From the cell containing the given text, extract its center point as (x, y) coordinate. 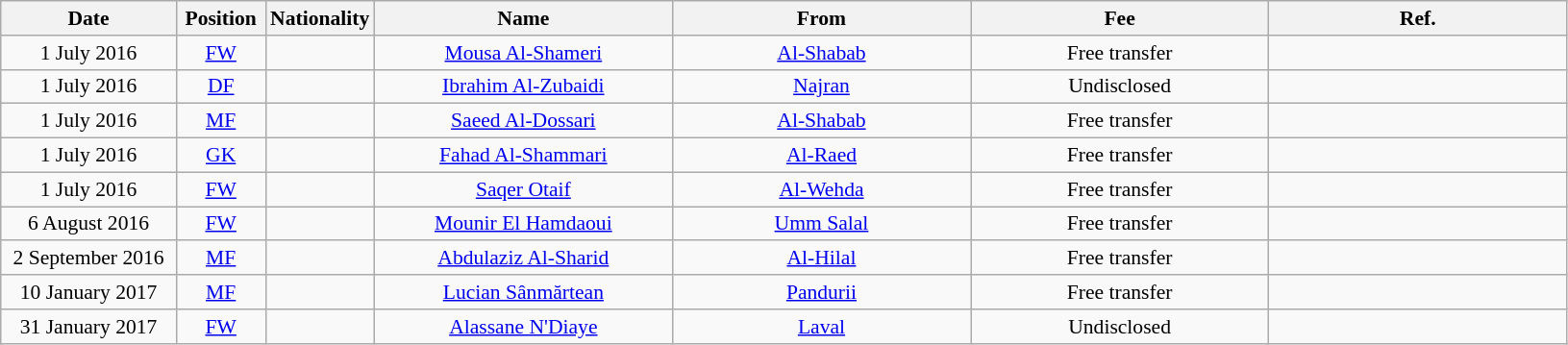
Lucian Sânmărtean (523, 292)
Laval (821, 327)
Abdulaziz Al-Sharid (523, 259)
Ref. (1418, 18)
Name (523, 18)
Saeed Al-Dossari (523, 121)
Saqer Otaif (523, 189)
Date (88, 18)
Al-Hilal (821, 259)
Al-Wehda (821, 189)
Pandurii (821, 292)
Umm Salal (821, 224)
Mousa Al-Shameri (523, 53)
Alassane N'Diaye (523, 327)
6 August 2016 (88, 224)
Position (221, 18)
Al-Raed (821, 156)
Nationality (319, 18)
Ibrahim Al-Zubaidi (523, 86)
DF (221, 86)
GK (221, 156)
31 January 2017 (88, 327)
From (821, 18)
Fee (1120, 18)
Najran (821, 86)
2 September 2016 (88, 259)
Fahad Al-Shammari (523, 156)
10 January 2017 (88, 292)
Mounir El Hamdaoui (523, 224)
